From the cell containing the given text, extract its center point as (x, y) coordinate. 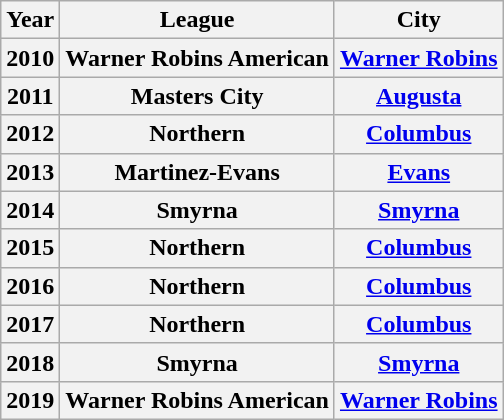
2015 (30, 248)
2012 (30, 134)
2017 (30, 324)
City (418, 20)
Evans (418, 172)
2016 (30, 286)
2018 (30, 362)
Year (30, 20)
2013 (30, 172)
Masters City (198, 96)
League (198, 20)
2010 (30, 58)
2019 (30, 400)
2011 (30, 96)
Augusta (418, 96)
Martinez-Evans (198, 172)
2014 (30, 210)
